Return (X, Y) of the center of cell containing provided text 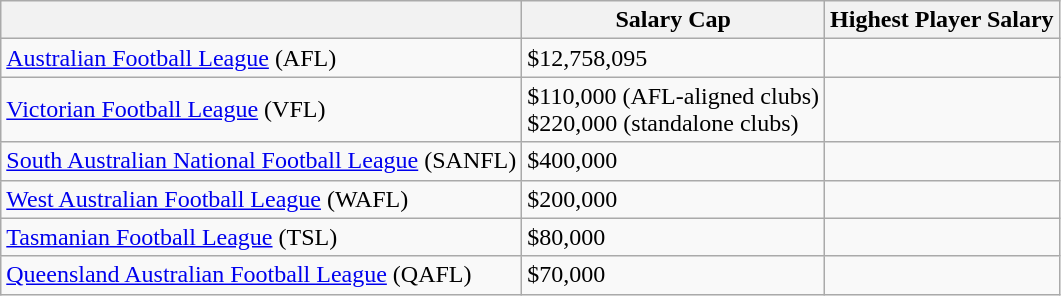
$110,000 (AFL-aligned clubs)$220,000 (standalone clubs) (674, 110)
$12,758,095 (674, 58)
West Australian Football League (WAFL) (262, 199)
Highest Player Salary (942, 20)
$400,000 (674, 161)
Victorian Football League (VFL) (262, 110)
$80,000 (674, 237)
Salary Cap (674, 20)
$70,000 (674, 275)
Tasmanian Football League (TSL) (262, 237)
Queensland Australian Football League (QAFL) (262, 275)
$200,000 (674, 199)
South Australian National Football League (SANFL) (262, 161)
Australian Football League (AFL) (262, 58)
